Provide the (x, y) coordinate of the cell's center where the given text is located.  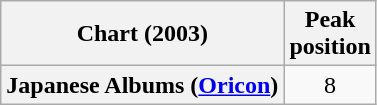
8 (330, 85)
Peakposition (330, 34)
Japanese Albums (Oricon) (142, 85)
Chart (2003) (142, 34)
